Determine the [X, Y] coordinate at the center of the cell enclosing the given text.  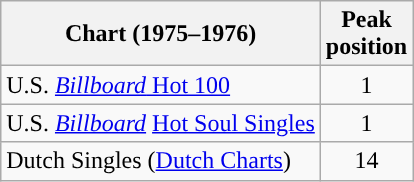
Chart (1975–1976) [161, 34]
Dutch Singles (Dutch Charts) [161, 161]
U.S. Billboard Hot Soul Singles [161, 123]
U.S. Billboard Hot 100 [161, 85]
Peakposition [366, 34]
14 [366, 161]
